Return the [X, Y] coordinate for the center point of the cell that contains the specified text.  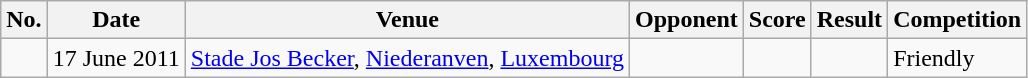
Friendly [958, 58]
Score [777, 20]
Date [116, 20]
Venue [407, 20]
Stade Jos Becker, Niederanven, Luxembourg [407, 58]
Opponent [687, 20]
Result [849, 20]
17 June 2011 [116, 58]
Competition [958, 20]
No. [24, 20]
